Pinpoint the cell where the given text exists, returning its [x, y] midpoint coordinate. 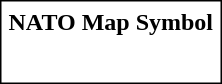
NATO Map Symbol [110, 22]
